Return the (X, Y) coordinate for the center point of the cell that contains the specified text.  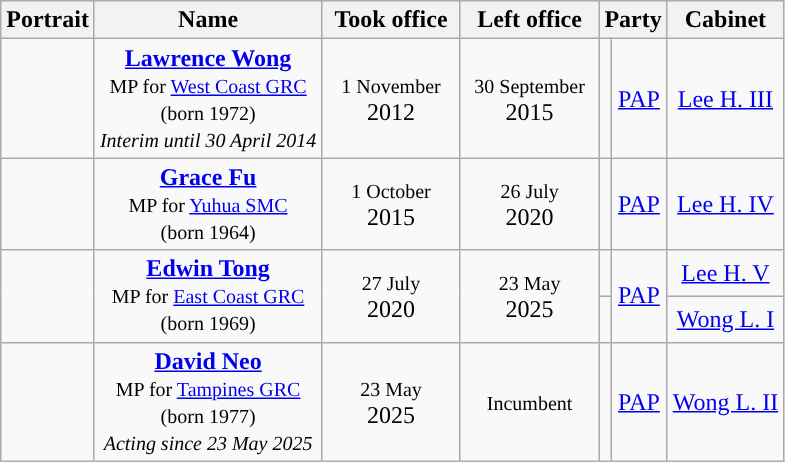
Lee H. III (725, 98)
1 November2012 (392, 98)
26 July2020 (530, 204)
1 October2015 (392, 204)
Grace FuMP for Yuhua SMC(born 1964) (208, 204)
Edwin TongMP for East Coast GRC(born 1969) (208, 296)
Lee H. V (725, 273)
David Neo MP for Tampines GRC(born 1977)Acting since 23 May 2025 (208, 402)
Cabinet (725, 20)
Portrait (48, 20)
Left office (530, 20)
Took office (392, 20)
27 July2020 (392, 296)
Party (633, 20)
30 September2015 (530, 98)
Wong L. II (725, 402)
Lawrence WongMP for West Coast GRC(born 1972)Interim until 30 April 2014 (208, 98)
Wong L. I (725, 319)
Name (208, 20)
Incumbent (530, 402)
Lee H. IV (725, 204)
